Extract the [X, Y] coordinate from the center of the cell holding the provided text.  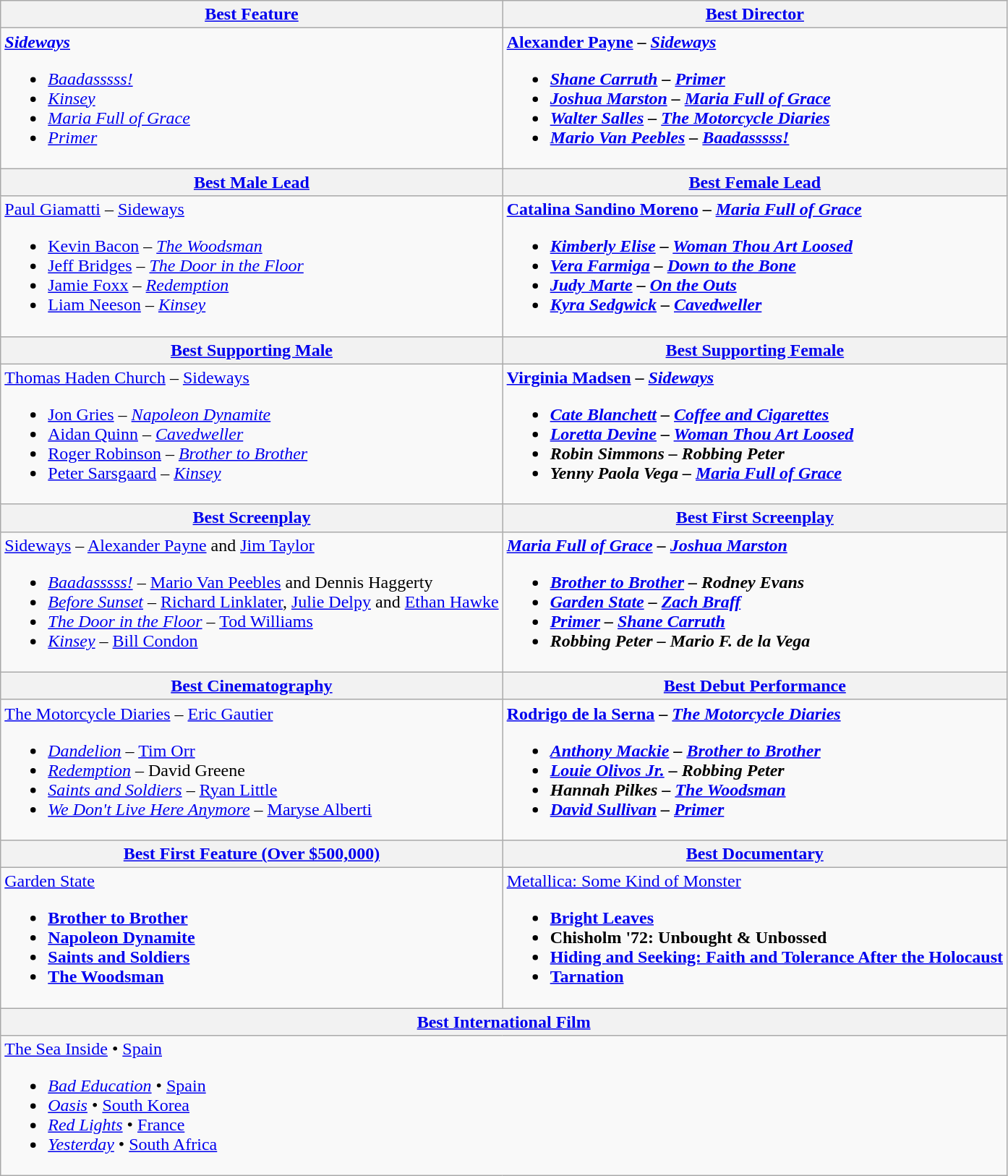
Best Documentary [755, 853]
Best Female Lead [755, 182]
Metallica: Some Kind of MonsterBright LeavesChisholm '72: Unbought & UnbossedHiding and Seeking: Faith and Tolerance After the HolocaustTarnation [755, 937]
Best International Film [504, 1022]
Best Feature [252, 14]
Paul Giamatti – SidewaysKevin Bacon – The WoodsmanJeff Bridges – The Door in the FloorJamie Foxx – RedemptionLiam Neeson – Kinsey [252, 266]
Best Debut Performance [755, 686]
Best Cinematography [252, 686]
SidewaysBaadasssss!KinseyMaria Full of GracePrimer [252, 98]
Thomas Haden Church – SidewaysJon Gries – Napoleon DynamiteAidan Quinn – CavedwellerRoger Robinson – Brother to BrotherPeter Sarsgaard – Kinsey [252, 434]
Best First Feature (Over $500,000) [252, 853]
Garden StateBrother to BrotherNapoleon DynamiteSaints and SoldiersThe Woodsman [252, 937]
Best Director [755, 14]
Best Supporting Female [755, 350]
Best Male Lead [252, 182]
The Sea Inside • SpainBad Education • SpainOasis • South KoreaRed Lights • FranceYesterday • South Africa [504, 1106]
Best First Screenplay [755, 518]
Best Supporting Male [252, 350]
Best Screenplay [252, 518]
